Return (X, Y) of the center of cell containing provided text 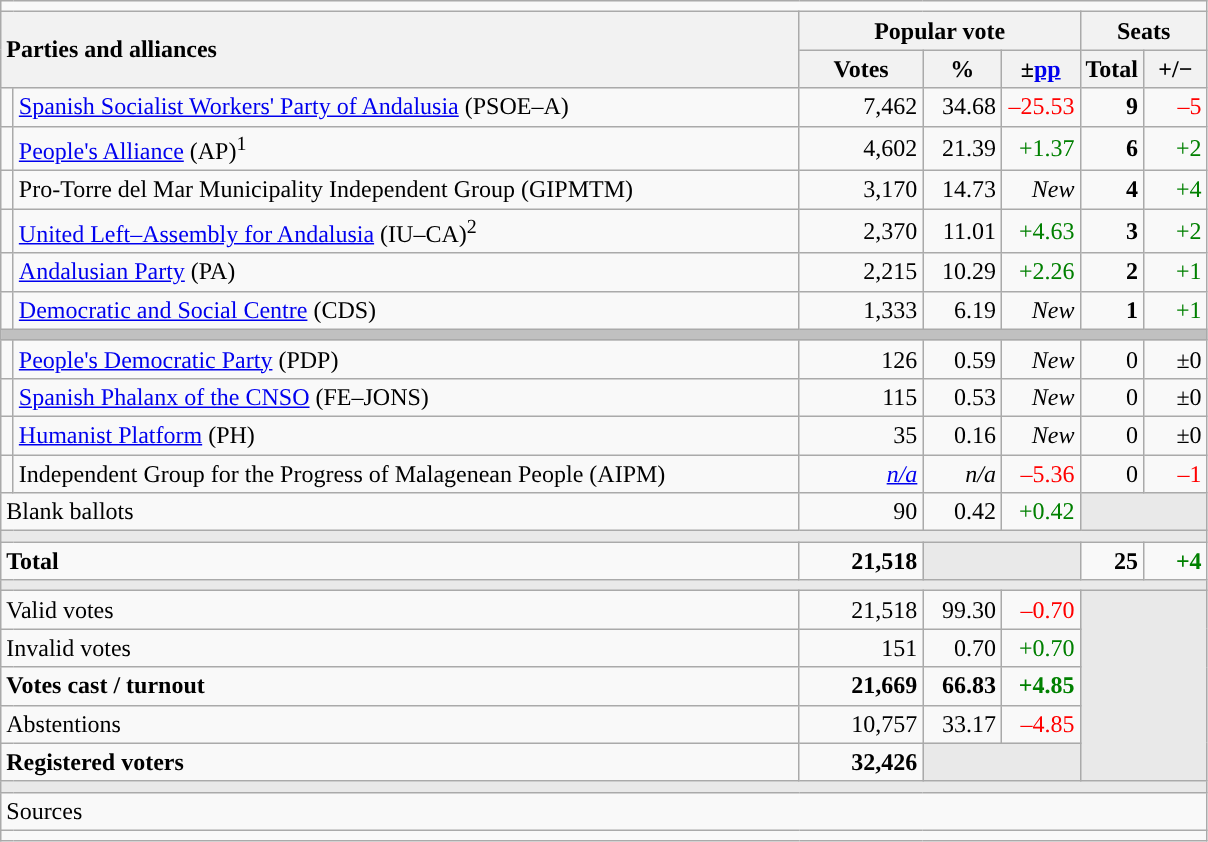
+/− (1176, 69)
34.68 (962, 107)
6.19 (962, 310)
3,170 (861, 190)
United Left–Assembly for Andalusia (IU–CA)2 (406, 232)
People's Alliance (AP)1 (406, 148)
0.53 (962, 397)
Humanist Platform (PH) (406, 435)
2,370 (861, 232)
33.17 (962, 724)
0.70 (962, 648)
126 (861, 359)
3 (1112, 232)
21,669 (861, 686)
+0.42 (1040, 512)
–1 (1176, 474)
–5.36 (1040, 474)
Pro-Torre del Mar Municipality Independent Group (GIPMTM) (406, 190)
32,426 (861, 762)
10,757 (861, 724)
±pp (1040, 69)
Votes (861, 69)
Independent Group for the Progress of Malagenean People (AIPM) (406, 474)
Invalid votes (400, 648)
People's Democratic Party (PDP) (406, 359)
115 (861, 397)
0.59 (962, 359)
35 (861, 435)
7,462 (861, 107)
Abstentions (400, 724)
–4.85 (1040, 724)
Registered voters (400, 762)
14.73 (962, 190)
10.29 (962, 272)
4 (1112, 190)
66.83 (962, 686)
99.30 (962, 610)
151 (861, 648)
0.16 (962, 435)
Seats (1144, 31)
Spanish Phalanx of the CNSO (FE–JONS) (406, 397)
Democratic and Social Centre (CDS) (406, 310)
–5 (1176, 107)
–25.53 (1040, 107)
–0.70 (1040, 610)
Valid votes (400, 610)
Popular vote (940, 31)
Sources (604, 811)
2,215 (861, 272)
9 (1112, 107)
Andalusian Party (PA) (406, 272)
+4.85 (1040, 686)
Spanish Socialist Workers' Party of Andalusia (PSOE–A) (406, 107)
1,333 (861, 310)
4,602 (861, 148)
+4.63 (1040, 232)
+2.26 (1040, 272)
90 (861, 512)
2 (1112, 272)
Parties and alliances (400, 50)
1 (1112, 310)
6 (1112, 148)
Blank ballots (400, 512)
+1.37 (1040, 148)
0.42 (962, 512)
% (962, 69)
+0.70 (1040, 648)
Votes cast / turnout (400, 686)
11.01 (962, 232)
25 (1112, 561)
21.39 (962, 148)
